For the text-containing cell, return its midpoint in [X, Y] coordinate format. 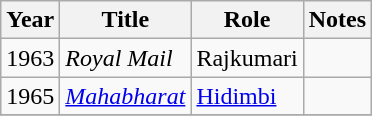
Role [247, 20]
Title [126, 20]
Mahabharat [126, 96]
1963 [30, 58]
Hidimbi [247, 96]
Notes [337, 20]
Rajkumari [247, 58]
Royal Mail [126, 58]
1965 [30, 96]
Year [30, 20]
